Locate the cell with the specified text and output its (x, y) center coordinate. 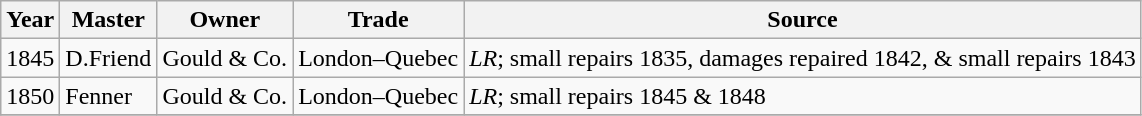
LR; small repairs 1845 & 1848 (803, 96)
1845 (30, 58)
Trade (378, 20)
LR; small repairs 1835, damages repaired 1842, & small repairs 1843 (803, 58)
D.Friend (108, 58)
Master (108, 20)
Source (803, 20)
Fenner (108, 96)
Year (30, 20)
1850 (30, 96)
Owner (225, 20)
